For the text-containing cell, return its midpoint in [X, Y] coordinate format. 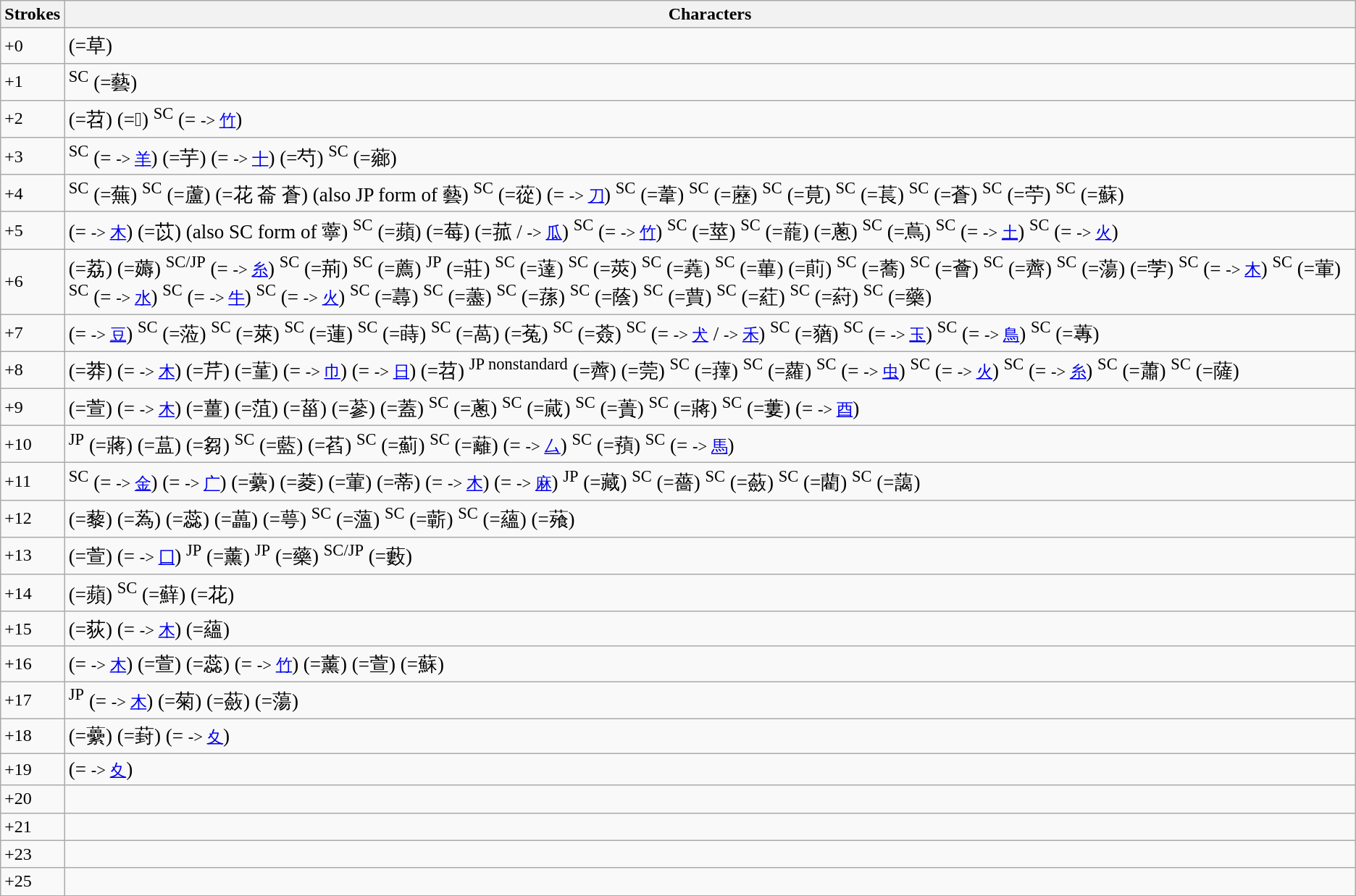
+1 [33, 81]
(= -> 豆) SC (=蒞) SC (=萊) SC (=蓮) SC (=蒔) SC (=萵) (=菟) SC (=薟) SC (= -> 犬 / -> 禾) SC (=蕕) SC (= -> 玉) SC (= -> 鳥) SC (=蓴) [710, 333]
(=草) [710, 46]
+9 [33, 407]
+0 [33, 46]
(=莽) (= -> 木) (=芹) (=蓳) (= -> 巾) (= -> 日) (=苕) JP nonstandard (=薺) (=莞) SC (=蘀) SC (=蘿) SC (= -> 虫) SC (= -> 火) SC (= -> 糸) SC (=蕭) SC (=薩) [710, 369]
+2 [33, 119]
Strokes [33, 14]
(=蘋) SC (=蘚) (=花) [710, 593]
+7 [33, 333]
+11 [33, 481]
SC (=藝) [710, 81]
Characters [710, 14]
(= -> 木) (=萱) (=蕊) (= -> 竹) (=薰) (=萱) (=蘇) [710, 663]
+14 [33, 593]
SC (= -> 羊) (=芋) (= -> 十) (=芍) SC (=薌) [710, 156]
+6 [33, 282]
(=苕) (=𦫶) SC (= -> 竹) [710, 119]
(=藜) (=蒍) (=蕊) (=藟) (=萼) SC (=薀) SC (=蘄) SC (=蘊) (=薞) [710, 519]
SC (= -> 金) (= -> 广) (=虆) (=菱) (=葷) (=蒂) (= -> 木) (= -> 麻) JP (=藏) SC (=薔) SC (=蘞) SC (=藺) SC (=藹) [710, 481]
+21 [33, 826]
+15 [33, 629]
JP (= -> 木) (=菊) (=蘞) (=蕩) [710, 700]
+18 [33, 736]
+5 [33, 230]
(= -> 夊) [710, 769]
+10 [33, 445]
JP (=蔣) (=蒀) (=芻) SC (=藍) (=萏) SC (=薊) SC (=蘺) (= -> 厶) SC (=蕷) SC (= -> 馬) [710, 445]
+23 [33, 854]
+3 [33, 156]
+19 [33, 769]
+13 [33, 555]
+25 [33, 882]
(=萱) (= -> 囗) JP (=薰) JP (=藥) SC/JP (=藪) [710, 555]
(=虆) (=葑) (= -> 夊) [710, 736]
+17 [33, 700]
+20 [33, 799]
(= -> 木) (=苡) (also SC form of 薴) SC (=蘋) (=莓) (=菰 / -> 瓜) SC (= -> 竹) SC (=莖) SC (=蘢) (=蔥) SC (=蔦) SC (= -> 土) SC (= -> 火) [710, 230]
+12 [33, 519]
+16 [33, 663]
SC (=蕪) SC (=蘆) (=花 菕 蒼) (also JP form of 藝) SC (=蓯) (= -> 刀) SC (=葦) SC (=藶) SC (=莧) SC (=萇) SC (=蒼) SC (=苧) SC (=蘇) [710, 193]
+4 [33, 193]
(=荻) (= -> 木) (=蘊) [710, 629]
(=萱) (= -> 木) (=薑) (=菹) (=菑) (=蔘) (=蓋) SC (=蔥) SC (=蕆) SC (=蕢) SC (=蔣) SC (=蔞) (= -> 酉) [710, 407]
+8 [33, 369]
